Determine the [x, y] coordinate at the center of the cell enclosing the given text.  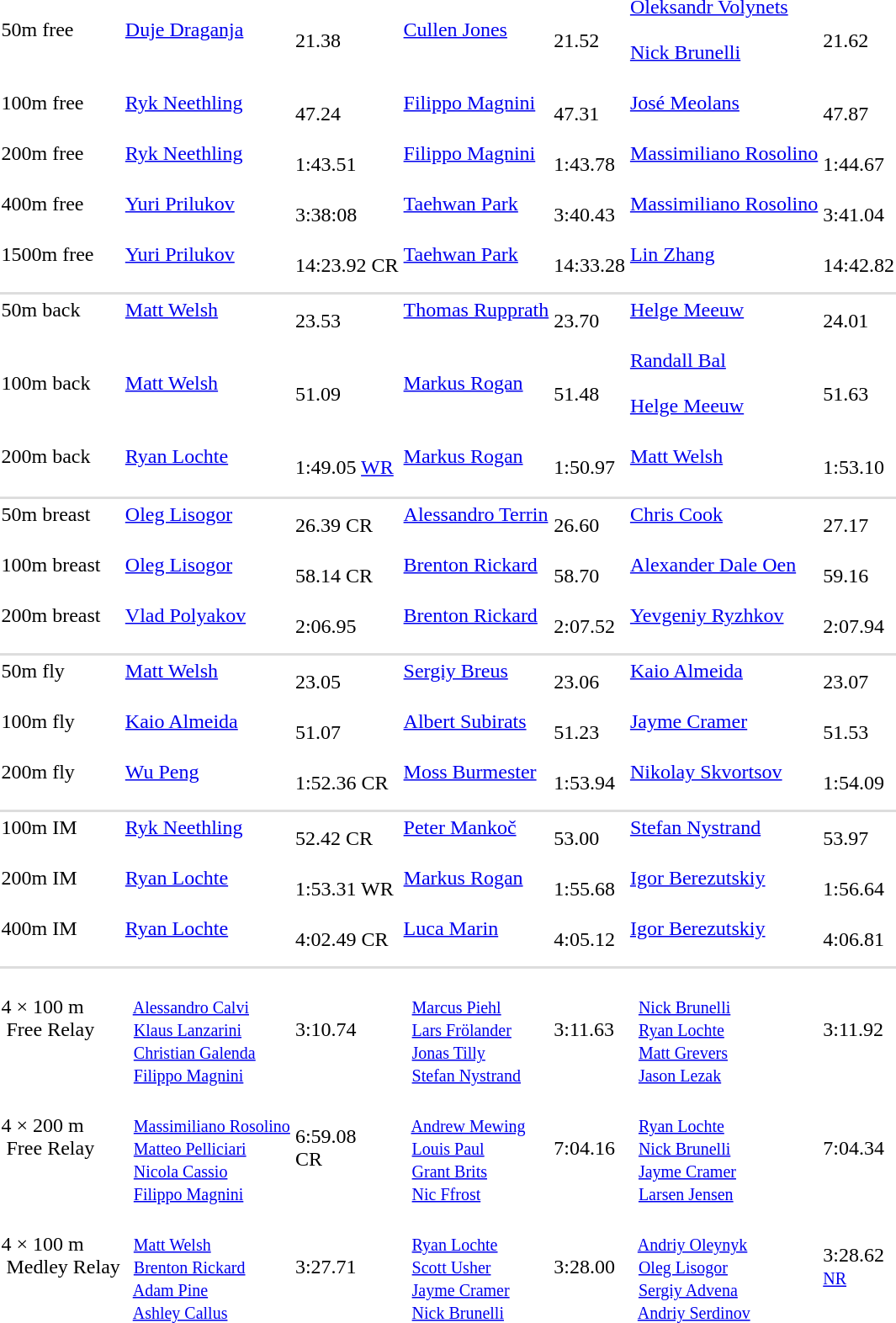
4:02.49 CR [347, 939]
200m fly [61, 783]
1:54.09 [859, 783]
Albert Subirats [476, 732]
23.06 [590, 682]
14:42.82 [859, 266]
100m free [61, 114]
3:10.74 [347, 1029]
26.39 CR [347, 525]
23.05 [347, 682]
2:07.94 [859, 626]
27.17 [859, 525]
200m back [61, 468]
23.70 [590, 321]
50m breast [61, 525]
1:44.67 [859, 165]
3:11.92 [859, 1029]
Chris Cook [724, 525]
47.31 [590, 114]
Nick Brunelli Ryan Lochte Matt Grevers Jason Lezak [724, 1029]
Moss Burmester [476, 783]
2:06.95 [347, 626]
51.23 [590, 732]
Sergiy Breus [476, 682]
51.48 [590, 394]
4:05.12 [590, 939]
47.87 [859, 114]
4 × 100 m Free Relay [61, 1029]
1:43.51 [347, 165]
Massimiliano Rosolino Matteo Pelliciari Nicola Cassio Filippo Magnini [207, 1148]
Vlad Polyakov [207, 626]
Thomas Rupprath [476, 321]
Jayme Cramer [724, 732]
1:43.78 [590, 165]
59.16 [859, 576]
1:49.05 WR [347, 468]
100m fly [61, 732]
51.09 [347, 394]
7:04.16 [590, 1148]
200m breast [61, 626]
1:52.36 CR [347, 783]
3:11.63 [590, 1029]
1:53.10 [859, 468]
200m IM [61, 889]
24.01 [859, 321]
47.24 [347, 114]
100m back [61, 394]
4 × 200 m Free Relay [61, 1148]
51.63 [859, 394]
1:53.94 [590, 783]
Yevgeniy Ryzhkov [724, 626]
3:38:08 [347, 215]
José Meolans [724, 114]
14:23.92 CR [347, 266]
100m breast [61, 576]
53.00 [590, 838]
23.07 [859, 682]
4:06.81 [859, 939]
53.97 [859, 838]
2:07.52 [590, 626]
Nikolay Skvortsov [724, 783]
52.42 CR [347, 838]
26.60 [590, 525]
Peter Mankoč [476, 838]
Helge Meeuw [724, 321]
14:33.28 [590, 266]
Alessandro Calvi Klaus Lanzarini Christian Galenda Filippo Magnini [207, 1029]
3:40.43 [590, 215]
Stefan Nystrand [724, 838]
50m fly [61, 682]
Randall Bal Helge Meeuw [724, 394]
Ryan Lochte Nick Brunelli Jayme Cramer Larsen Jensen [724, 1148]
58.70 [590, 576]
51.07 [347, 732]
1:53.31 WR [347, 889]
6:59.08 CR [347, 1148]
Andrew Mewing Louis Paul Grant Brits Nic Ffrost [476, 1148]
3:41.04 [859, 215]
1500m free [61, 266]
100m IM [61, 838]
1:56.64 [859, 889]
Alessandro Terrin [476, 525]
Wu Peng [207, 783]
Marcus Piehl Lars Frölander Jonas Tilly Stefan Nystrand [476, 1029]
1:50.97 [590, 468]
Luca Marin [476, 939]
51.53 [859, 732]
23.53 [347, 321]
Lin Zhang [724, 266]
1:55.68 [590, 889]
7:04.34 [859, 1148]
400m free [61, 215]
200m free [61, 165]
58.14 CR [347, 576]
Alexander Dale Oen [724, 576]
50m back [61, 321]
400m IM [61, 939]
